From the cell containing the given text, extract its center point as (x, y) coordinate. 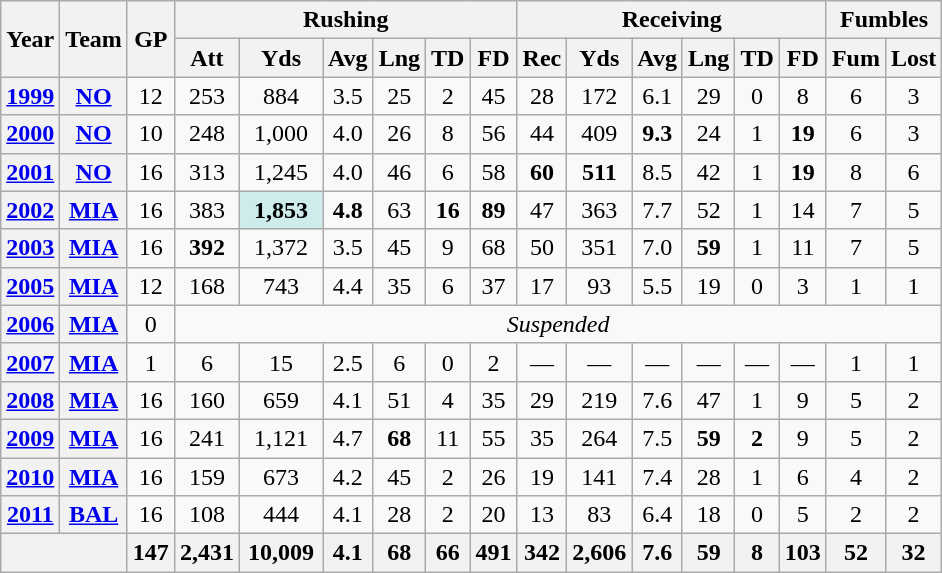
93 (600, 286)
2.5 (348, 362)
24 (708, 134)
Lost (913, 58)
1,372 (280, 248)
Receiving (672, 20)
511 (600, 172)
89 (494, 210)
32 (913, 553)
4.7 (348, 438)
2003 (30, 248)
17 (542, 286)
60 (542, 172)
2000 (30, 134)
248 (206, 134)
Fumbles (884, 20)
2009 (30, 438)
7.5 (658, 438)
56 (494, 134)
444 (280, 515)
884 (280, 96)
Rec (542, 58)
351 (600, 248)
37 (494, 286)
1,121 (280, 438)
363 (600, 210)
6.4 (658, 515)
491 (494, 553)
Fum (856, 58)
4.4 (348, 286)
2011 (30, 515)
51 (399, 400)
1,245 (280, 172)
Att (206, 58)
8.5 (658, 172)
241 (206, 438)
392 (206, 248)
GP (150, 39)
20 (494, 515)
44 (542, 134)
141 (600, 477)
50 (542, 248)
2008 (30, 400)
219 (600, 400)
4.8 (348, 210)
Team (94, 39)
383 (206, 210)
160 (206, 400)
42 (708, 172)
5.5 (658, 286)
2007 (30, 362)
25 (399, 96)
2,606 (600, 553)
659 (280, 400)
2002 (30, 210)
7.0 (658, 248)
2006 (30, 324)
409 (600, 134)
1,853 (280, 210)
2001 (30, 172)
342 (542, 553)
10 (150, 134)
BAL (94, 515)
18 (708, 515)
673 (280, 477)
1,000 (280, 134)
Suspended (558, 324)
46 (399, 172)
6.1 (658, 96)
Year (30, 39)
168 (206, 286)
108 (206, 515)
147 (150, 553)
83 (600, 515)
253 (206, 96)
13 (542, 515)
66 (448, 553)
2005 (30, 286)
103 (802, 553)
Rushing (346, 20)
313 (206, 172)
58 (494, 172)
10,009 (280, 553)
4.2 (348, 477)
1999 (30, 96)
7.4 (658, 477)
2,431 (206, 553)
7.7 (658, 210)
9.3 (658, 134)
63 (399, 210)
2010 (30, 477)
14 (802, 210)
264 (600, 438)
159 (206, 477)
15 (280, 362)
743 (280, 286)
172 (600, 96)
55 (494, 438)
